Determine the [x, y] coordinate at the center of the cell enclosing the given text.  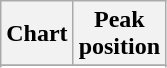
Peakposition [119, 34]
Chart [37, 34]
